Search for the cell housing the specified text and yield its (x, y) center coordinate. 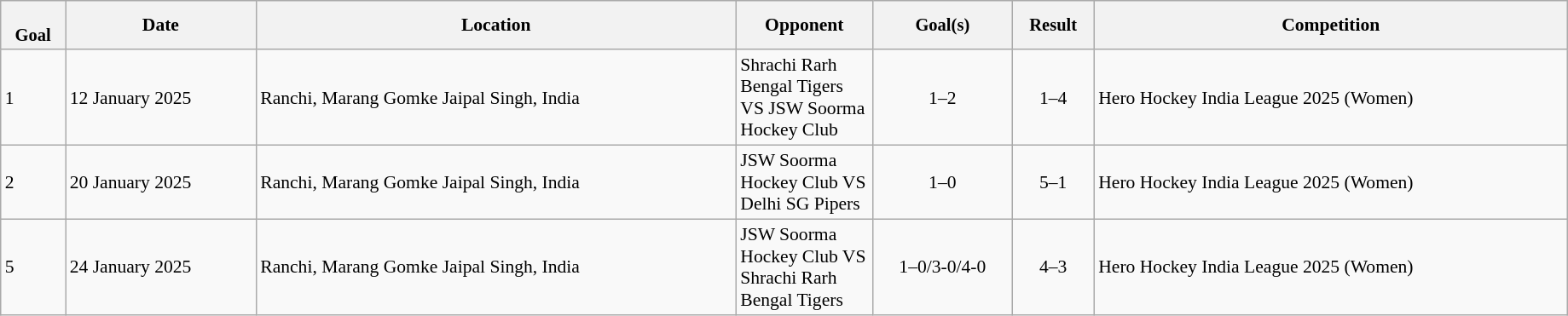
1–2 (942, 98)
1–0/3-0/4-0 (942, 267)
12 January 2025 (161, 98)
JSW Soorma Hockey Club VS Shrachi Rarh Bengal Tigers (804, 267)
1 (33, 98)
Shrachi Rarh Bengal Tigers VS JSW Soorma Hockey Club (804, 98)
Opponent (804, 26)
5–1 (1053, 182)
Competition (1330, 26)
24 January 2025 (161, 267)
2 (33, 182)
1–0 (942, 182)
Location (496, 26)
20 January 2025 (161, 182)
Goal (33, 26)
Result (1053, 26)
1–4 (1053, 98)
5 (33, 267)
Date (161, 26)
JSW Soorma Hockey Club VS Delhi SG Pipers (804, 182)
4–3 (1053, 267)
Goal(s) (942, 26)
